Provide the [x, y] coordinate of the cell's center where the given text is located.  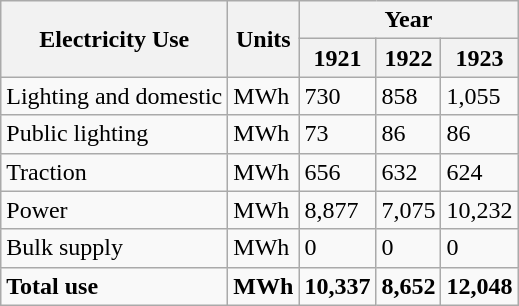
Bulk supply [114, 248]
730 [338, 96]
8,877 [338, 210]
Lighting and domestic [114, 96]
8,652 [408, 286]
7,075 [408, 210]
10,337 [338, 286]
632 [408, 172]
Public lighting [114, 134]
73 [338, 134]
624 [480, 172]
Units [264, 39]
Power [114, 210]
Year [408, 20]
1921 [338, 58]
Total use [114, 286]
1,055 [480, 96]
10,232 [480, 210]
858 [408, 96]
1923 [480, 58]
Traction [114, 172]
656 [338, 172]
Electricity Use [114, 39]
1922 [408, 58]
12,048 [480, 286]
